Locate the cell with the specified text and output its (X, Y) center coordinate. 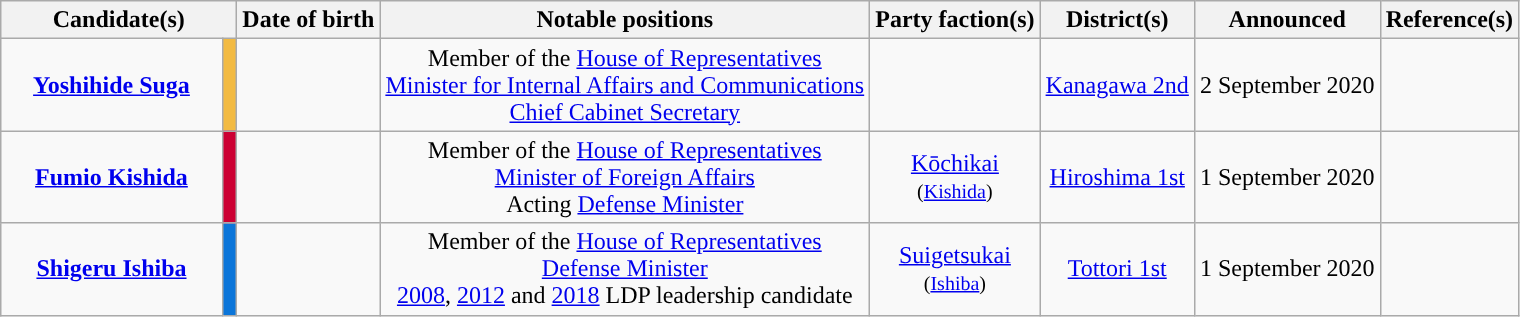
Announced (1287, 20)
Date of birth (308, 20)
Candidate(s) (119, 20)
Party faction(s) (955, 20)
Notable positions (625, 20)
Hiroshima 1st (1117, 177)
Fumio Kishida (112, 177)
Kōchikai(Kishida) (955, 177)
Shigeru Ishiba (112, 269)
Suigetsukai (Ishiba) (955, 269)
Kanagawa 2nd (1117, 85)
Member of the House of Representatives Minister of Foreign Affairs Acting Defense Minister (625, 177)
District(s) (1117, 20)
Yoshihide Suga (112, 85)
Reference(s) (1450, 20)
Member of the House of Representatives Defense Minister 2008, 2012 and 2018 LDP leadership candidate (625, 269)
2 September 2020 (1287, 85)
Member of the House of Representatives Minister for Internal Affairs and Communications Chief Cabinet Secretary (625, 85)
Tottori 1st (1117, 269)
